Pinpoint the cell where the given text exists, returning its (X, Y) midpoint coordinate. 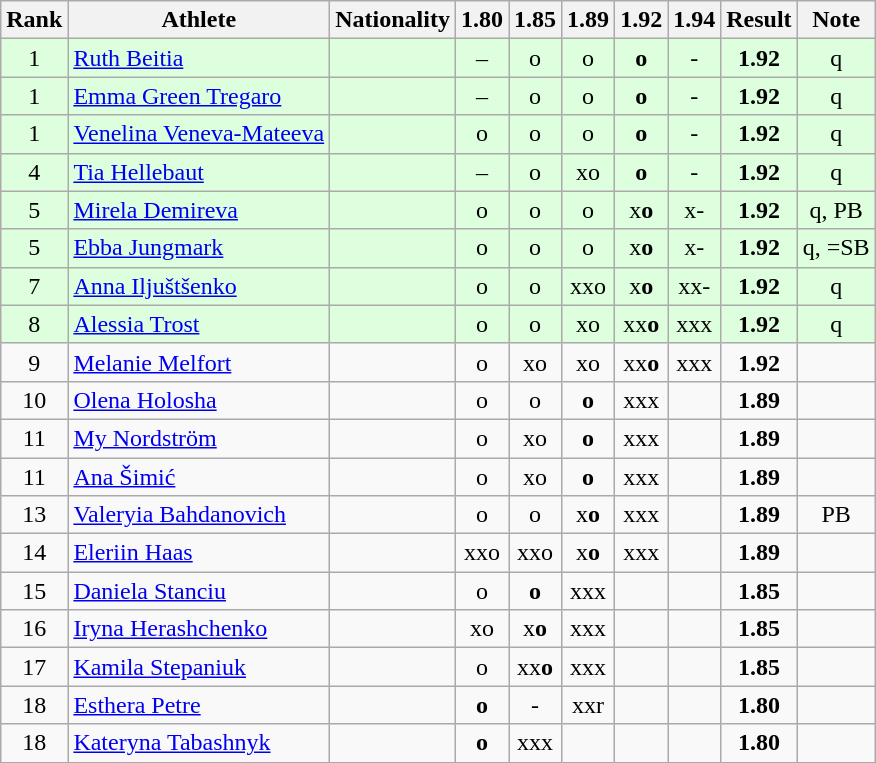
Ebba Jungmark (199, 248)
Emma Green Tregaro (199, 96)
16 (34, 629)
Olena Holosha (199, 400)
PB (836, 515)
xx- (694, 286)
Iryna Herashchenko (199, 629)
Esthera Petre (199, 705)
Kamila Stepaniuk (199, 667)
13 (34, 515)
xxr (588, 705)
Ruth Beitia (199, 58)
Alessia Trost (199, 324)
Melanie Melfort (199, 362)
q, =SB (836, 248)
7 (34, 286)
14 (34, 553)
Result (759, 20)
9 (34, 362)
Athlete (199, 20)
Kateryna Tabashnyk (199, 743)
q, PB (836, 210)
Ana Šimić (199, 477)
17 (34, 667)
My Nordström (199, 438)
4 (34, 172)
Anna Iljuštšenko (199, 286)
1.94 (694, 20)
Venelina Veneva-Mateeva (199, 134)
8 (34, 324)
Nationality (393, 20)
Valeryia Bahdanovich (199, 515)
10 (34, 400)
Daniela Stanciu (199, 591)
Rank (34, 20)
Tia Hellebaut (199, 172)
Eleriin Haas (199, 553)
Mirela Demireva (199, 210)
Note (836, 20)
15 (34, 591)
